Extract the [x, y] coordinate from the center of the cell holding the provided text.  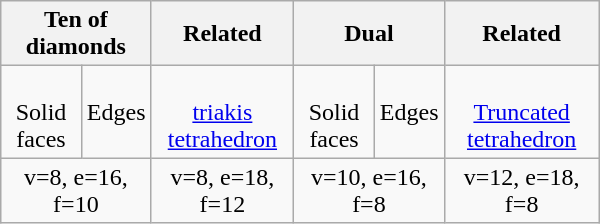
Dual [369, 34]
triakis tetrahedron [222, 112]
Ten of diamonds [76, 34]
v=8, e=16, f=10 [76, 190]
v=8, e=18, f=12 [222, 190]
Truncated tetrahedron [522, 112]
v=12, e=18, f=8 [522, 190]
v=10, e=16, f=8 [369, 190]
